Return (X, Y) of the center of cell containing provided text 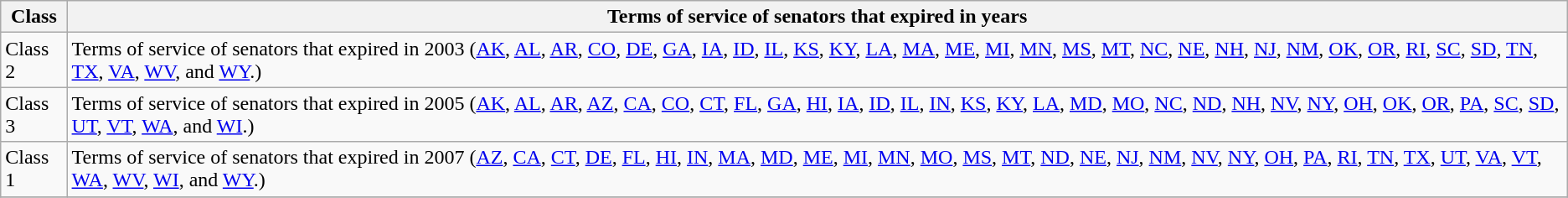
Class 3 (34, 114)
Class (34, 17)
Terms of service of senators that expired in years (818, 17)
Class 2 (34, 60)
Class 1 (34, 169)
